From the cell containing the given text, extract its center point as [x, y] coordinate. 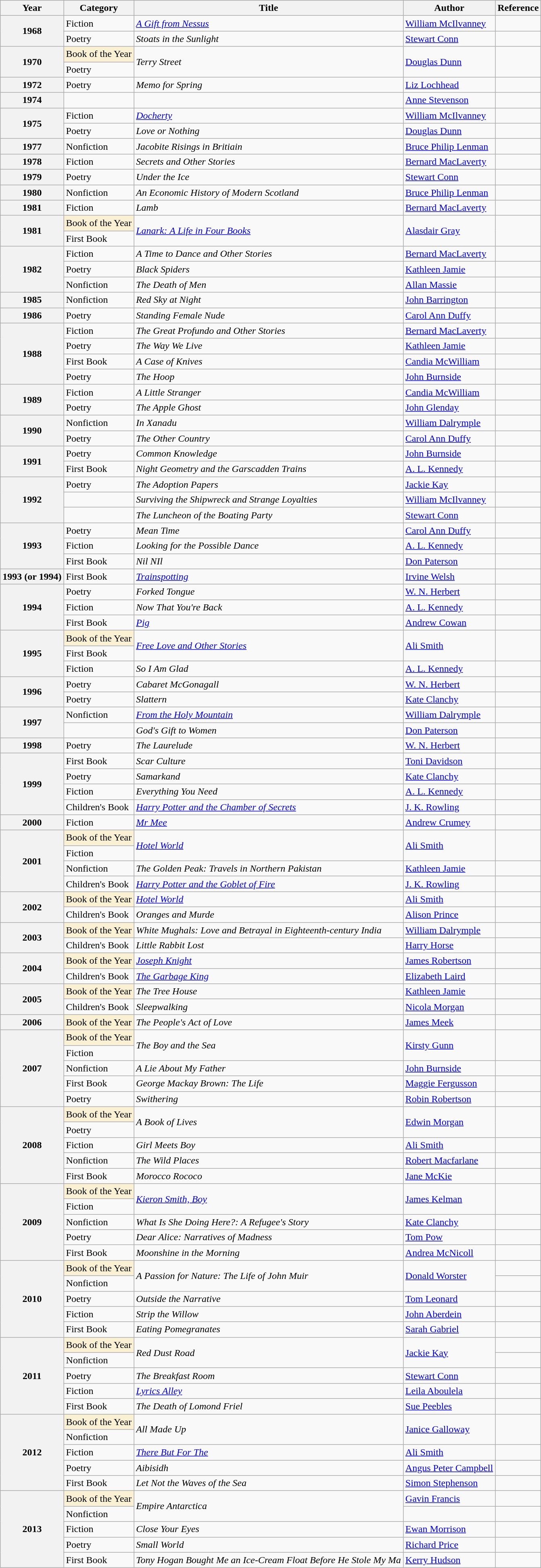
Oranges and Murde [269, 914]
Aibisidh [269, 1468]
Close Your Eyes [269, 1529]
Angus Peter Campbell [449, 1468]
1990 [32, 430]
1977 [32, 146]
Andrea McNicoll [449, 1253]
Harry Potter and the Goblet of Fire [269, 884]
Slattern [269, 700]
There But For The [269, 1453]
The People's Act of Love [269, 1022]
2010 [32, 1299]
Year [32, 8]
George Mackay Brown: The Life [269, 1084]
The Death of Men [269, 285]
2004 [32, 968]
Robin Robertson [449, 1099]
Andrew Cowan [449, 623]
The Tree House [269, 992]
Looking for the Possible Dance [269, 546]
Category [99, 8]
Leila Aboulela [449, 1391]
1992 [32, 500]
Tom Pow [449, 1237]
Strip the Willow [269, 1314]
Common Knowledge [269, 454]
Under the Ice [269, 177]
2003 [32, 937]
The Laurelude [269, 746]
Robert Macfarlane [449, 1160]
Red Dust Road [269, 1352]
Janice Galloway [449, 1429]
Richard Price [449, 1545]
Reference [518, 8]
Secrets and Other Stories [269, 161]
2000 [32, 822]
1994 [32, 607]
James Kelman [449, 1199]
Memo for Spring [269, 85]
2005 [32, 999]
Nil NIl [269, 561]
John Aberdein [449, 1314]
In Xanadu [269, 423]
Anne Stevenson [449, 100]
Surviving the Shipwreck and Strange Loyalties [269, 500]
2007 [32, 1068]
Outside the Narrative [269, 1299]
1974 [32, 100]
1972 [32, 85]
2013 [32, 1529]
1968 [32, 31]
Sarah Gabriel [449, 1329]
Irvine Welsh [449, 576]
1979 [32, 177]
Maggie Fergusson [449, 1084]
Author [449, 8]
Lanark: A Life in Four Books [269, 231]
Tom Leonard [449, 1299]
Mr Mee [269, 822]
What Is She Doing Here?: A Refugee's Story [269, 1222]
Dear Alice: Narratives of Madness [269, 1237]
Lamb [269, 208]
1991 [32, 461]
Kerry Hudson [449, 1560]
1980 [32, 193]
Joseph Knight [269, 961]
2002 [32, 907]
A Gift from Nessus [269, 23]
A Book of Lives [269, 1122]
The Breakfast Room [269, 1375]
All Made Up [269, 1429]
2009 [32, 1222]
Samarkand [269, 776]
Terry Street [269, 62]
Free Love and Other Stories [269, 646]
Morocco Rococo [269, 1176]
Simon Stephenson [449, 1483]
2011 [32, 1375]
A Passion for Nature: The Life of John Muir [269, 1276]
Alasdair Gray [449, 231]
2012 [32, 1452]
Eating Pomegranates [269, 1329]
Docherty [269, 115]
The Other Country [269, 438]
Forked Tongue [269, 592]
The Death of Lomond Friel [269, 1406]
Harry Potter and the Chamber of Secrets [269, 807]
1993 (or 1994) [32, 576]
Ewan Morrison [449, 1529]
Edwin Morgan [449, 1122]
Love or Nothing [269, 131]
The Great Profundo and Other Stories [269, 331]
Liz Lochhead [449, 85]
Let Not the Waves of the Sea [269, 1483]
John Barrington [449, 300]
Stoats in the Sunlight [269, 39]
Allan Massie [449, 285]
A Lie About My Father [269, 1068]
Nicola Morgan [449, 1007]
Alison Prince [449, 914]
2001 [32, 861]
Mean Time [269, 530]
Jacobite Risings in Britiain [269, 146]
God's Gift to Women [269, 730]
An Economic History of Modern Scotland [269, 193]
James Robertson [449, 961]
Girl Meets Boy [269, 1145]
Elizabeth Laird [449, 976]
Swithering [269, 1099]
White Mughals: Love and Betrayal in Eighteenth-century India [269, 930]
Scar Culture [269, 761]
The Hoop [269, 377]
Title [269, 8]
The Way We Live [269, 346]
Empire Antarctica [269, 1506]
Toni Davidson [449, 761]
The Golden Peak: Travels in Northern Pakistan [269, 868]
Trainspotting [269, 576]
Lyrics Alley [269, 1391]
James Meek [449, 1022]
So I Am Glad [269, 669]
1985 [32, 300]
Now That You're Back [269, 607]
Black Spiders [269, 269]
A Little Stranger [269, 392]
Donald Worster [449, 1276]
The Garbage King [269, 976]
A Time to Dance and Other Stories [269, 254]
From the Holy Mountain [269, 715]
1988 [32, 354]
1975 [32, 123]
Small World [269, 1545]
1997 [32, 723]
1978 [32, 161]
Harry Horse [449, 945]
1970 [32, 62]
Standing Female Nude [269, 315]
Jane McKie [449, 1176]
1993 [32, 546]
2008 [32, 1145]
The Apple Ghost [269, 407]
Kirsty Gunn [449, 1045]
1986 [32, 315]
Little Rabbit Lost [269, 945]
1996 [32, 692]
Red Sky at Night [269, 300]
Andrew Crumey [449, 822]
2006 [32, 1022]
Night Geometry and the Garscadden Trains [269, 469]
The Luncheon of the Boating Party [269, 515]
Sue Peebles [449, 1406]
Tony Hogan Bought Me an Ice-Cream Float Before He Stole My Ma [269, 1560]
John Glenday [449, 407]
1998 [32, 746]
1989 [32, 400]
Everything You Need [269, 792]
1999 [32, 784]
1995 [32, 653]
Kieron Smith, Boy [269, 1199]
Moonshine in the Morning [269, 1253]
1982 [32, 269]
Cabaret McGonagall [269, 684]
A Case of Knives [269, 361]
The Wild Places [269, 1160]
The Adoption Papers [269, 484]
The Boy and the Sea [269, 1045]
Sleepwalking [269, 1007]
Pig [269, 623]
Gavin Francis [449, 1499]
